Pinpoint the cell where the given text exists, returning its [X, Y] midpoint coordinate. 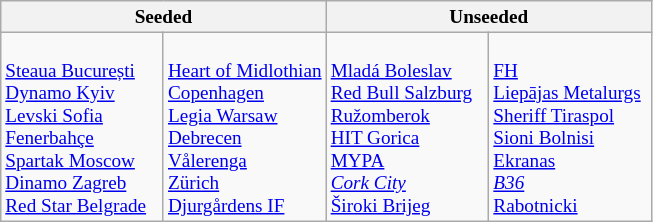
Steaua București Dynamo Kyiv Levski Sofia Fenerbahçe Spartak Moscow Dinamo Zagreb Red Star Belgrade [82, 126]
FH Liepājas Metalurgs Sheriff Tiraspol Sioni Bolnisi Ekranas B36 Rabotnicki [570, 126]
Mladá Boleslav Red Bull Salzburg Ružomberok HIT Gorica MYPA Cork City Široki Brijeg [408, 126]
Seeded [164, 17]
Heart of Midlothian Copenhagen Legia Warsaw Debrecen Vålerenga Zürich Djurgårdens IF [244, 126]
Unseeded [488, 17]
